From the cell containing the given text, extract its center point as (x, y) coordinate. 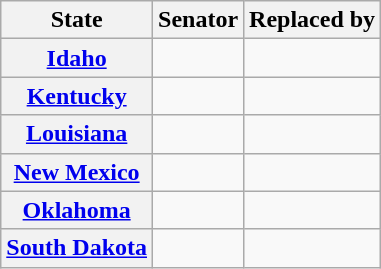
Replaced by (312, 20)
Kentucky (77, 96)
New Mexico (77, 172)
State (77, 20)
Senator (198, 20)
South Dakota (77, 248)
Idaho (77, 58)
Oklahoma (77, 210)
Louisiana (77, 134)
